Output the [X, Y] coordinate of the center of the cell containing the given text.  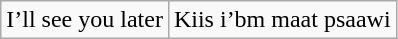
Kiis i’bm maat psaawi [282, 20]
I’ll see you later [85, 20]
